Find where the given text appears and provide that cell's center as [X, Y] coordinate. 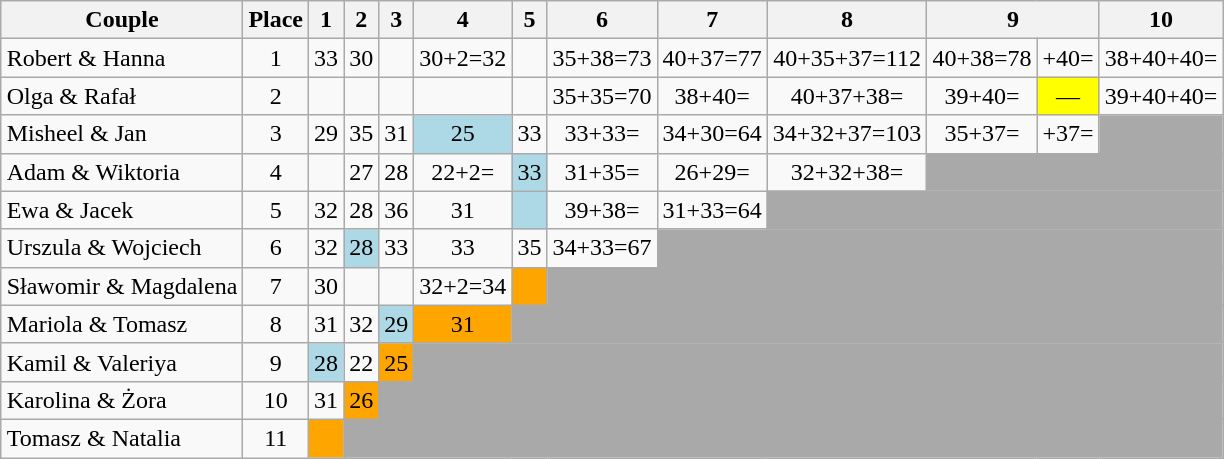
39+40= [982, 96]
31+33=64 [712, 210]
Tomasz & Natalia [122, 438]
Kamil & Valeriya [122, 362]
38+40+40= [1161, 58]
26 [362, 400]
35+35=70 [602, 96]
39+38= [602, 210]
Urszula & Wojciech [122, 248]
Adam & Wiktoria [122, 172]
35+38=73 [602, 58]
40+37+38= [847, 96]
36 [396, 210]
— [1068, 96]
Sławomir & Magdalena [122, 286]
22 [362, 362]
Place [276, 20]
26+29= [712, 172]
Olga & Rafał [122, 96]
Misheel & Jan [122, 134]
38+40= [712, 96]
34+33=67 [602, 248]
+40= [1068, 58]
Karolina & Żora [122, 400]
32+2=34 [463, 286]
31+35= [602, 172]
+37= [1068, 134]
35+37= [982, 134]
34+32+37=103 [847, 134]
34+30=64 [712, 134]
Couple [122, 20]
11 [276, 438]
30+2=32 [463, 58]
27 [362, 172]
40+35+37=112 [847, 58]
32+32+38= [847, 172]
33+33= [602, 134]
40+38=78 [982, 58]
Robert & Hanna [122, 58]
Mariola & Tomasz [122, 324]
Ewa & Jacek [122, 210]
40+37=77 [712, 58]
22+2= [463, 172]
39+40+40= [1161, 96]
